Return (x, y) of the center of cell containing provided text 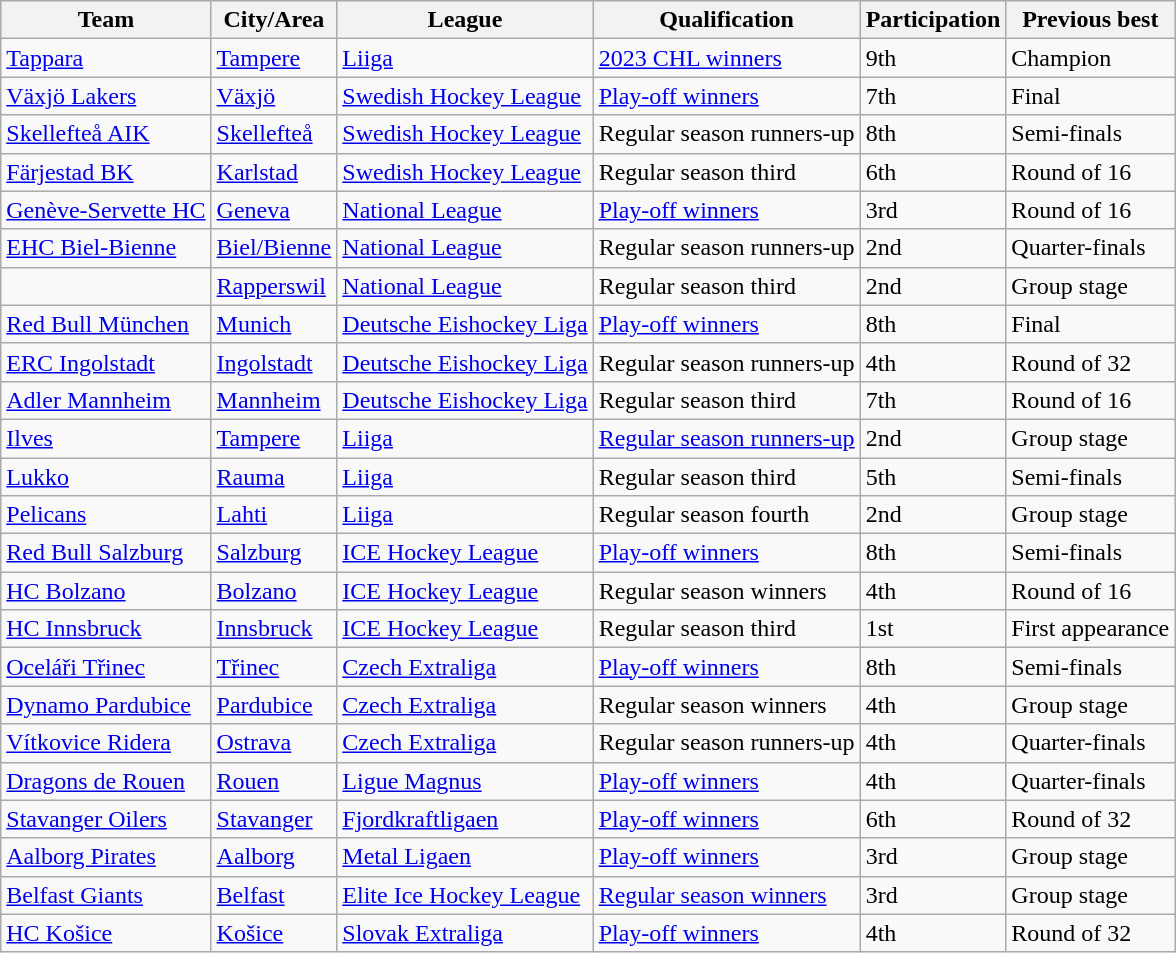
5th (933, 477)
Ingolstadt (274, 362)
Regular season fourth (726, 515)
Red Bull Salzburg (106, 553)
Participation (933, 20)
Stavanger (274, 819)
HC Bolzano (106, 591)
Belfast (274, 895)
Färjestad BK (106, 172)
EHC Biel-Bienne (106, 248)
Innsbruck (274, 629)
Fjordkraftligaen (465, 819)
Košice (274, 933)
Qualification (726, 20)
Aalborg (274, 857)
Stavanger Oilers (106, 819)
1st (933, 629)
Lahti (274, 515)
Pardubice (274, 705)
Växjö (274, 96)
Oceláři Třinec (106, 667)
9th (933, 58)
Salzburg (274, 553)
Belfast Giants (106, 895)
City/Area (274, 20)
Team (106, 20)
Aalborg Pirates (106, 857)
First appearance (1090, 629)
Metal Ligaen (465, 857)
Växjö Lakers (106, 96)
Slovak Extraliga (465, 933)
Tappara (106, 58)
Dragons de Rouen (106, 781)
HC Košice (106, 933)
Previous best (1090, 20)
Vítkovice Ridera (106, 743)
Munich (274, 324)
Champion (1090, 58)
Dynamo Pardubice (106, 705)
Red Bull München (106, 324)
Mannheim (274, 400)
HC Innsbruck (106, 629)
Geneva (274, 210)
Ilves (106, 438)
Ligue Magnus (465, 781)
League (465, 20)
Elite Ice Hockey League (465, 895)
2023 CHL winners (726, 58)
Lukko (106, 477)
Pelicans (106, 515)
Skellefteå AIK (106, 134)
Karlstad (274, 172)
Rauma (274, 477)
Třinec (274, 667)
Skellefteå (274, 134)
Bolzano (274, 591)
Rapperswil (274, 286)
ERC Ingolstadt (106, 362)
Adler Mannheim (106, 400)
Rouen (274, 781)
Genève-Servette HC (106, 210)
Biel/Bienne (274, 248)
Ostrava (274, 743)
